Determine the (x, y) coordinate at the center of the cell enclosing the given text.  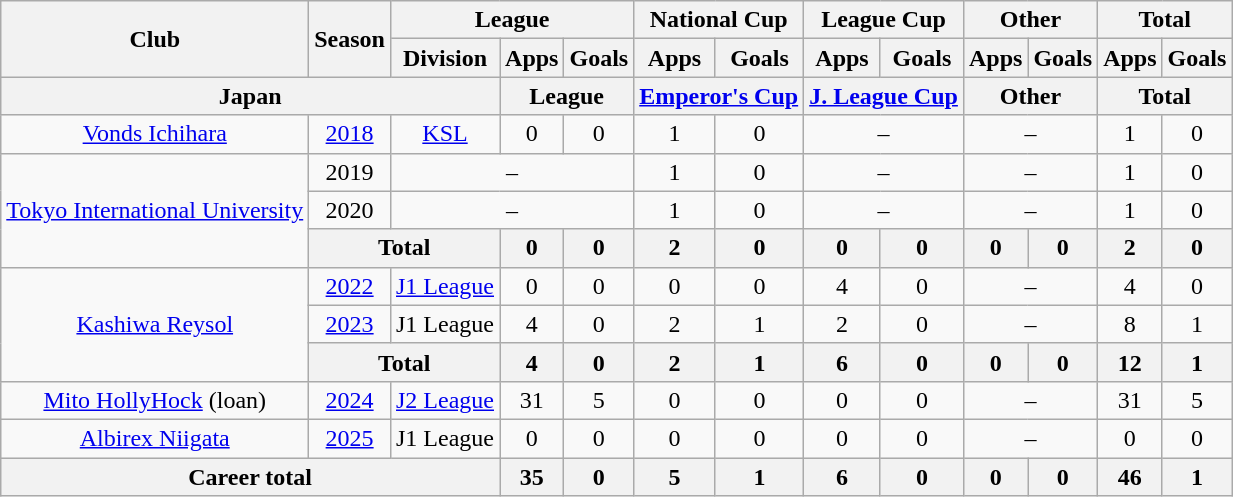
Club (155, 39)
Career total (250, 477)
46 (1130, 477)
National Cup (719, 20)
Division (444, 58)
Mito HollyHock (loan) (155, 400)
Emperor's Cup (719, 96)
2020 (350, 210)
Season (350, 39)
Vonds Ichihara (155, 134)
J. League Cup (884, 96)
35 (532, 477)
2018 (350, 134)
Albirex Niigata (155, 438)
2023 (350, 324)
KSL (444, 134)
Japan (250, 96)
12 (1130, 362)
Tokyo International University (155, 210)
8 (1130, 324)
2024 (350, 400)
Kashiwa Reysol (155, 324)
2022 (350, 286)
2025 (350, 438)
J2 League (444, 400)
League Cup (884, 20)
2019 (350, 172)
